Return the (x, y) coordinate for the center point of the cell that contains the specified text.  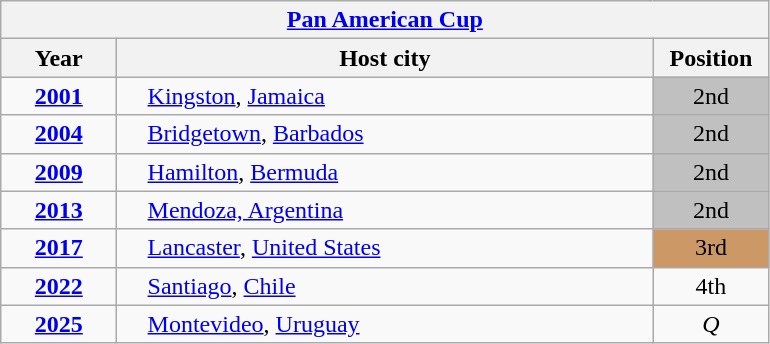
Montevideo, Uruguay (385, 324)
2009 (59, 172)
2025 (59, 324)
Hamilton, Bermuda (385, 172)
2017 (59, 248)
Lancaster, United States (385, 248)
2001 (59, 96)
4th (711, 286)
Q (711, 324)
Position (711, 58)
3rd (711, 248)
Santiago, Chile (385, 286)
Host city (385, 58)
Mendoza, Argentina (385, 210)
2013 (59, 210)
Year (59, 58)
2004 (59, 134)
Bridgetown, Barbados (385, 134)
Kingston, Jamaica (385, 96)
Pan American Cup (385, 20)
2022 (59, 286)
